Find where the given text appears and provide that cell's center as [X, Y] coordinate. 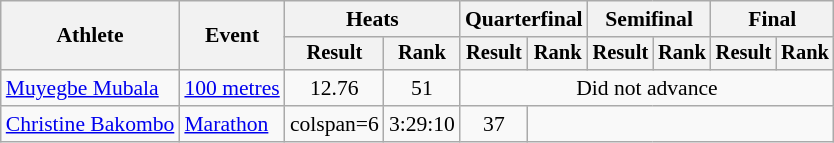
Quarterfinal [524, 19]
37 [494, 124]
Heats [372, 19]
Muyegbe Mubala [90, 88]
100 metres [232, 88]
51 [422, 88]
Athlete [90, 36]
Marathon [232, 124]
colspan=6 [334, 124]
12.76 [334, 88]
Christine Bakombo [90, 124]
Final [772, 19]
Semifinal [650, 19]
3:29:10 [422, 124]
Event [232, 36]
Did not advance [647, 88]
